Capture the cell that displays the provided text and extract its (X, Y) central coordinate. 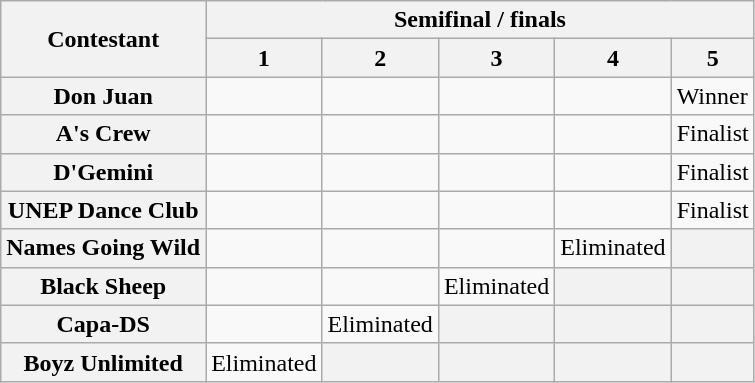
4 (613, 58)
1 (264, 58)
Semifinal / finals (480, 20)
Capa-DS (104, 324)
UNEP Dance Club (104, 210)
3 (496, 58)
Names Going Wild (104, 248)
A's Crew (104, 134)
Boyz Unlimited (104, 362)
2 (380, 58)
Don Juan (104, 96)
D'Gemini (104, 172)
5 (712, 58)
Winner (712, 96)
Contestant (104, 39)
Black Sheep (104, 286)
